Pinpoint the cell where the given text exists, returning its (x, y) midpoint coordinate. 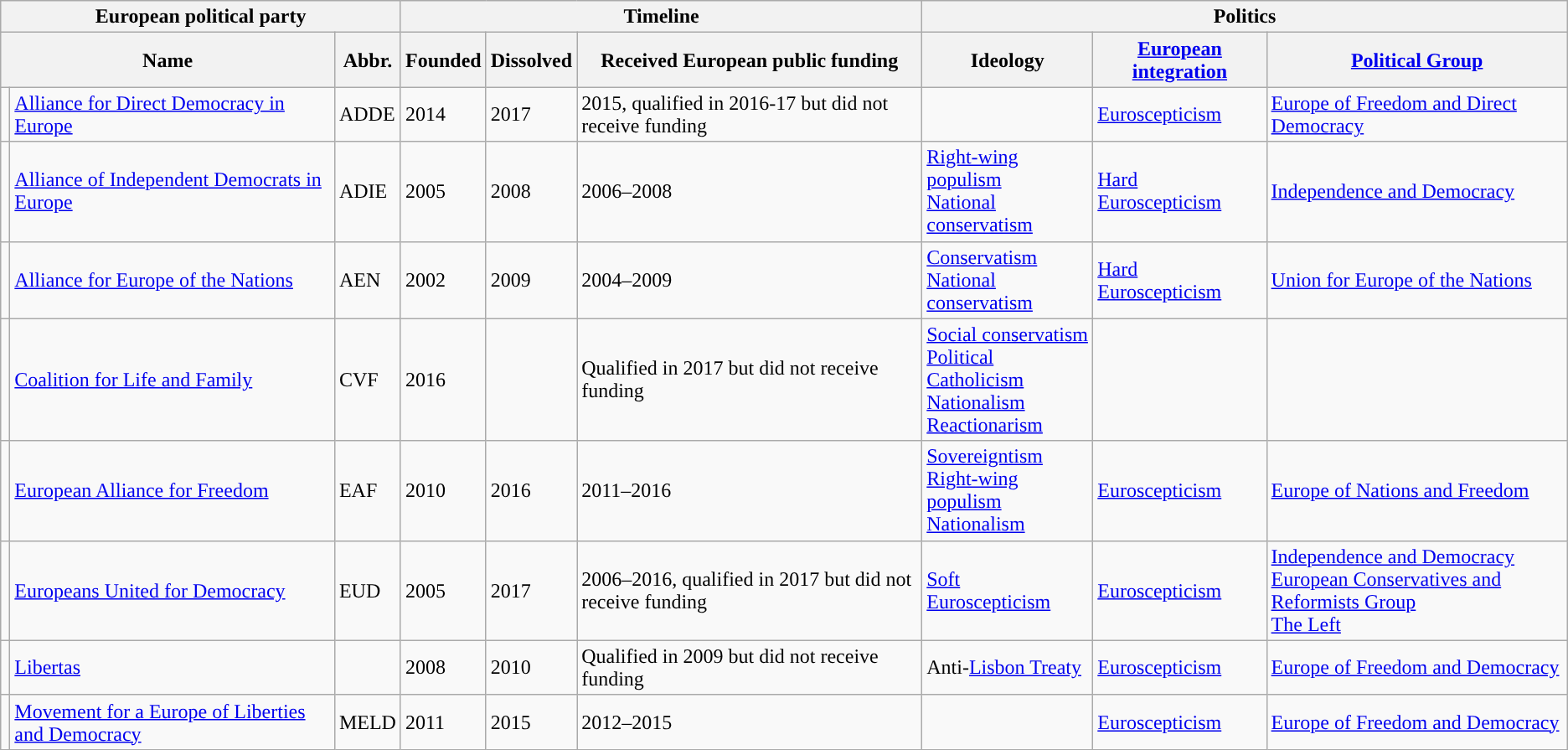
2002 (443, 280)
Social conservatismPolitical CatholicismNationalismReactionarism (1008, 380)
Independence and Democracy (1417, 191)
CVF (367, 380)
Politics (1245, 17)
Abbr. (367, 60)
Independence and DemocracyEuropean Conservatives and Reformists GroupThe Left (1417, 590)
Ideology (1008, 60)
Alliance of Independent Democrats in Europe (173, 191)
Received European public funding (750, 60)
2006–2016, qualified in 2017 but did not receive funding (750, 590)
2011–2016 (750, 491)
2006–2008 (750, 191)
European integration (1179, 60)
Union for Europe of the Nations (1417, 280)
AEN (367, 280)
Qualified in 2009 but did not receive funding (750, 667)
Dissolved (531, 60)
2012–2015 (750, 722)
Political Group (1417, 60)
Europeans United for Democracy (173, 590)
Soft Euroscepticism (1008, 590)
Qualified in 2017 but did not receive funding (750, 380)
2009 (531, 280)
Anti-Lisbon Treaty (1008, 667)
SovereigntismRight-wing populismNationalism (1008, 491)
2004–2009 (750, 280)
European Alliance for Freedom (173, 491)
Libertas (173, 667)
European political party (201, 17)
Timeline (661, 17)
Right-wing populismNational conservatism (1008, 191)
Founded (443, 60)
Europe of Freedom and Direct Democracy (1417, 114)
Movement for a Europe of Liberties and Democracy (173, 722)
EUD (367, 590)
2011 (443, 722)
ADDE (367, 114)
Alliance for Europe of the Nations (173, 280)
ADIE (367, 191)
Name (168, 60)
Europe of Nations and Freedom (1417, 491)
2015 (531, 722)
2014 (443, 114)
ConservatismNational conservatism (1008, 280)
EAF (367, 491)
MELD (367, 722)
Coalition for Life and Family (173, 380)
Alliance for Direct Democracy in Europe (173, 114)
2015, qualified in 2016-17 but did not receive funding (750, 114)
